Provide the [X, Y] coordinate of the cell's center where the given text is located.  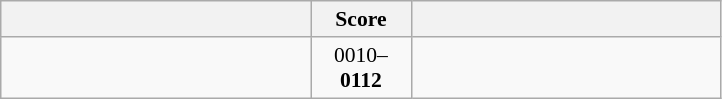
0010–0112 [361, 68]
Score [361, 19]
